Extract the [X, Y] coordinate from the center of the cell holding the provided text.  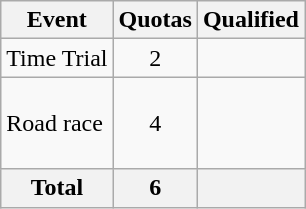
4 [155, 123]
6 [155, 188]
Time Trial [57, 58]
Total [57, 188]
Quotas [155, 20]
Road race [57, 123]
2 [155, 58]
Qualified [250, 20]
Event [57, 20]
